Return the (X, Y) coordinate for the center point of the cell that contains the specified text.  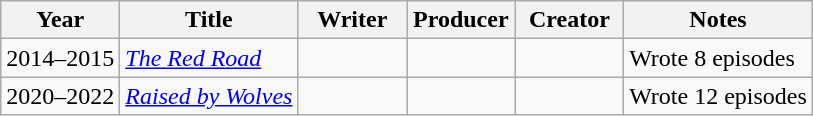
Wrote 12 episodes (718, 96)
Creator (570, 20)
Writer (352, 20)
Title (209, 20)
Raised by Wolves (209, 96)
2014–2015 (60, 58)
Notes (718, 20)
Year (60, 20)
2020–2022 (60, 96)
Producer (462, 20)
The Red Road (209, 58)
Wrote 8 episodes (718, 58)
